For the text-containing cell, return its midpoint in (X, Y) coordinate format. 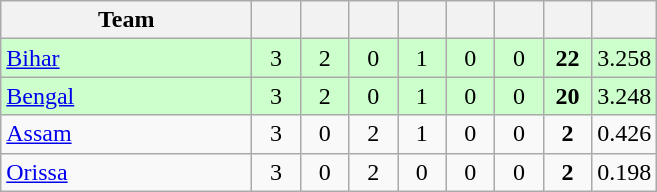
0.426 (624, 134)
3.248 (624, 96)
0.198 (624, 172)
20 (568, 96)
22 (568, 58)
Bengal (126, 96)
Orissa (126, 172)
Assam (126, 134)
Bihar (126, 58)
Team (126, 20)
3.258 (624, 58)
